Extract the (X, Y) coordinate from the center of the cell holding the provided text.  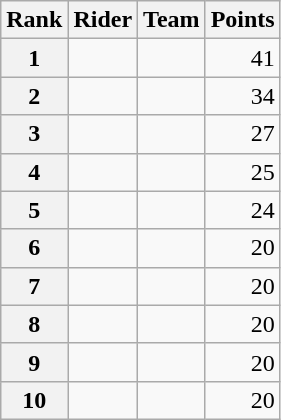
6 (34, 248)
Rider (103, 20)
7 (34, 286)
4 (34, 172)
8 (34, 324)
3 (34, 134)
9 (34, 362)
25 (242, 172)
10 (34, 400)
34 (242, 96)
41 (242, 58)
1 (34, 58)
24 (242, 210)
Points (242, 20)
Team (172, 20)
2 (34, 96)
Rank (34, 20)
5 (34, 210)
27 (242, 134)
